Identify which cell holds the provided text, then report its [x, y] central coordinate. 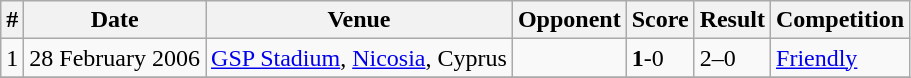
Date [115, 20]
1 [12, 58]
Result [732, 20]
1-0 [660, 58]
2–0 [732, 58]
Friendly [840, 58]
Venue [360, 20]
Opponent [569, 20]
Competition [840, 20]
Score [660, 20]
28 February 2006 [115, 58]
# [12, 20]
GSP Stadium, Nicosia, Cyprus [360, 58]
